Extract the [X, Y] coordinate from the center of the cell holding the provided text.  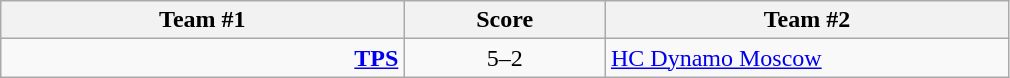
Team #1 [202, 20]
Score [505, 20]
TPS [202, 58]
HC Dynamo Moscow [806, 58]
5–2 [505, 58]
Team #2 [806, 20]
